For the text-containing cell, return its midpoint in [x, y] coordinate format. 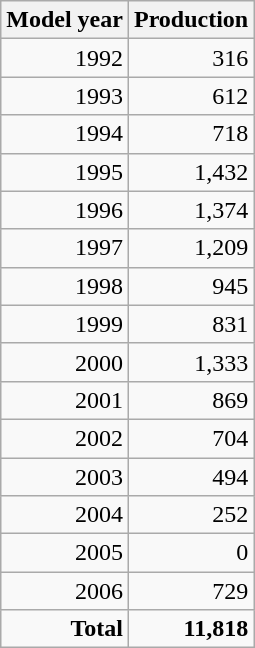
1995 [65, 172]
1994 [65, 134]
831 [190, 324]
316 [190, 58]
1998 [65, 286]
729 [190, 591]
Total [65, 629]
1,374 [190, 210]
494 [190, 477]
2001 [65, 400]
0 [190, 553]
2003 [65, 477]
2005 [65, 553]
1999 [65, 324]
2002 [65, 438]
612 [190, 96]
11,818 [190, 629]
Production [190, 20]
718 [190, 134]
2000 [65, 362]
2004 [65, 515]
2006 [65, 591]
1,432 [190, 172]
252 [190, 515]
945 [190, 286]
869 [190, 400]
Model year [65, 20]
704 [190, 438]
1997 [65, 248]
1992 [65, 58]
1,209 [190, 248]
1,333 [190, 362]
1996 [65, 210]
1993 [65, 96]
